Return the (X, Y) coordinate for the center point of the cell that contains the specified text.  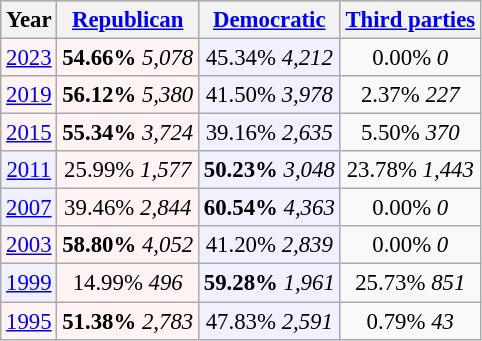
25.73% 851 (410, 283)
51.38% 2,783 (128, 321)
41.20% 2,839 (269, 245)
Year (29, 20)
2023 (29, 58)
2003 (29, 245)
Republican (128, 20)
50.23% 3,048 (269, 170)
56.12% 5,380 (128, 95)
39.16% 2,635 (269, 133)
2011 (29, 170)
2019 (29, 95)
14.99% 496 (128, 283)
5.50% 370 (410, 133)
25.99% 1,577 (128, 170)
59.28% 1,961 (269, 283)
54.66% 5,078 (128, 58)
Third parties (410, 20)
55.34% 3,724 (128, 133)
23.78% 1,443 (410, 170)
2.37% 227 (410, 95)
1999 (29, 283)
41.50% 3,978 (269, 95)
39.46% 2,844 (128, 208)
Democratic (269, 20)
60.54% 4,363 (269, 208)
0.79% 43 (410, 321)
47.83% 2,591 (269, 321)
2015 (29, 133)
2007 (29, 208)
45.34% 4,212 (269, 58)
1995 (29, 321)
58.80% 4,052 (128, 245)
